Detect which cell encompasses the target text, then output its [X, Y] center coordinate. 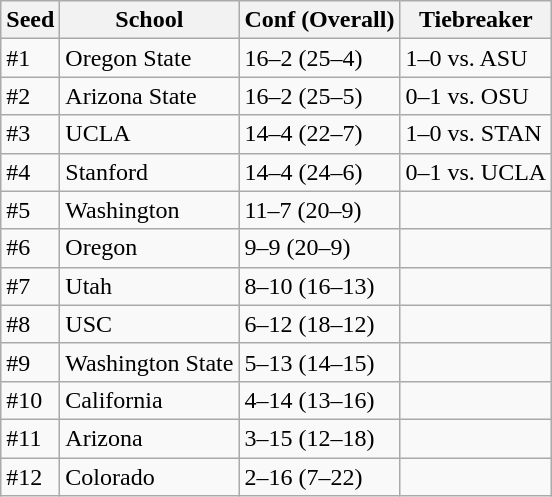
UCLA [150, 134]
8–10 (16–13) [320, 286]
#6 [30, 248]
#8 [30, 324]
16–2 (25–5) [320, 96]
9–9 (20–9) [320, 248]
#3 [30, 134]
3–15 (12–18) [320, 438]
2–16 (7–22) [320, 477]
16–2 (25–4) [320, 58]
Colorado [150, 477]
0–1 vs. OSU [476, 96]
0–1 vs. UCLA [476, 172]
#4 [30, 172]
#12 [30, 477]
Washington [150, 210]
5–13 (14–15) [320, 362]
California [150, 400]
14–4 (24–6) [320, 172]
#7 [30, 286]
Stanford [150, 172]
#2 [30, 96]
Oregon State [150, 58]
#9 [30, 362]
1–0 vs. ASU [476, 58]
Conf (Overall) [320, 20]
14–4 (22–7) [320, 134]
Utah [150, 286]
#5 [30, 210]
Tiebreaker [476, 20]
Seed [30, 20]
Arizona [150, 438]
#10 [30, 400]
11–7 (20–9) [320, 210]
Oregon [150, 248]
6–12 (18–12) [320, 324]
#1 [30, 58]
Washington State [150, 362]
4–14 (13–16) [320, 400]
1–0 vs. STAN [476, 134]
Arizona State [150, 96]
#11 [30, 438]
School [150, 20]
USC [150, 324]
